Search for the cell housing the specified text and yield its (X, Y) center coordinate. 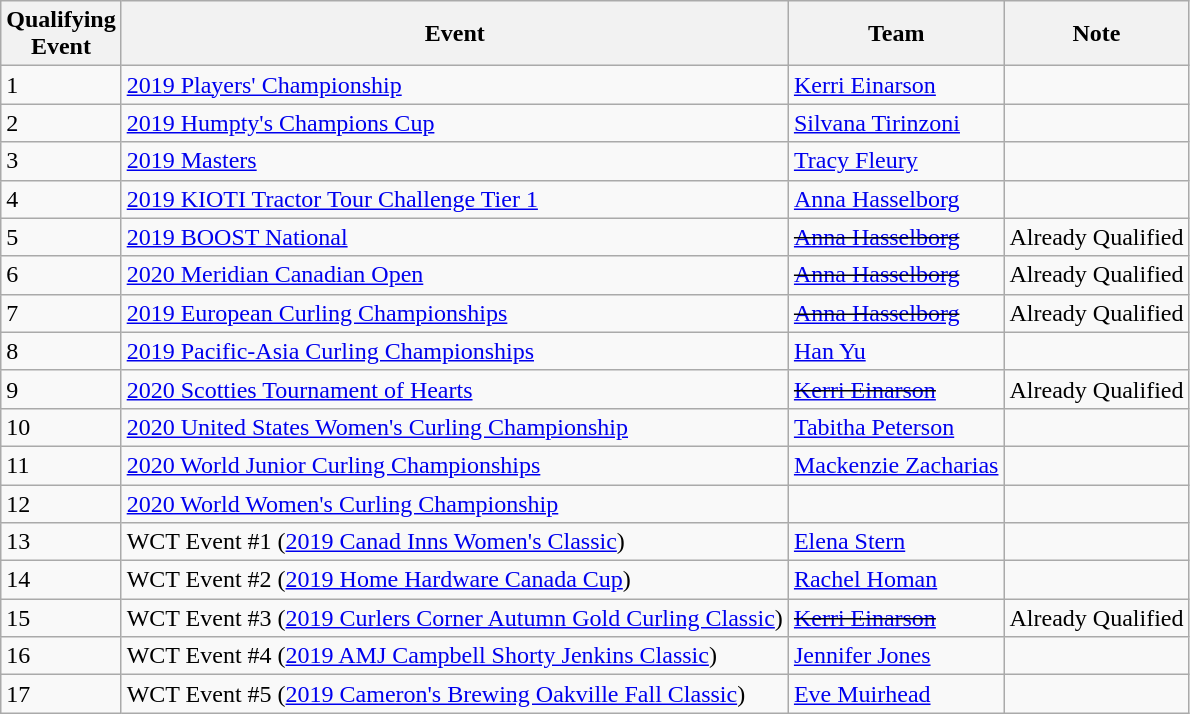
2019 Humpty's Champions Cup (454, 123)
7 (61, 313)
3 (61, 161)
2019 European Curling Championships (454, 313)
Han Yu (896, 351)
2019 KIOTI Tractor Tour Challenge Tier 1 (454, 199)
14 (61, 580)
1 (61, 85)
Event (454, 34)
17 (61, 694)
9 (61, 389)
WCT Event #3 (2019 Curlers Corner Autumn Gold Curling Classic) (454, 618)
2020 United States Women's Curling Championship (454, 427)
2019 Players' Championship (454, 85)
2020 World Women's Curling Championship (454, 503)
13 (61, 542)
8 (61, 351)
12 (61, 503)
2020 Meridian Canadian Open (454, 275)
10 (61, 427)
Qualifying Event (61, 34)
Jennifer Jones (896, 656)
Eve Muirhead (896, 694)
Team (896, 34)
2020 World Junior Curling Championships (454, 465)
Note (1096, 34)
WCT Event #2 (2019 Home Hardware Canada Cup) (454, 580)
2019 BOOST National (454, 237)
Rachel Homan (896, 580)
4 (61, 199)
11 (61, 465)
2020 Scotties Tournament of Hearts (454, 389)
Mackenzie Zacharias (896, 465)
15 (61, 618)
2019 Pacific-Asia Curling Championships (454, 351)
2019 Masters (454, 161)
WCT Event #1 (2019 Canad Inns Women's Classic) (454, 542)
WCT Event #4 (2019 AMJ Campbell Shorty Jenkins Classic) (454, 656)
16 (61, 656)
6 (61, 275)
5 (61, 237)
Elena Stern (896, 542)
WCT Event #5 (2019 Cameron's Brewing Oakville Fall Classic) (454, 694)
Tracy Fleury (896, 161)
Tabitha Peterson (896, 427)
Silvana Tirinzoni (896, 123)
2 (61, 123)
